Pinpoint the cell where the given text exists, returning its (X, Y) midpoint coordinate. 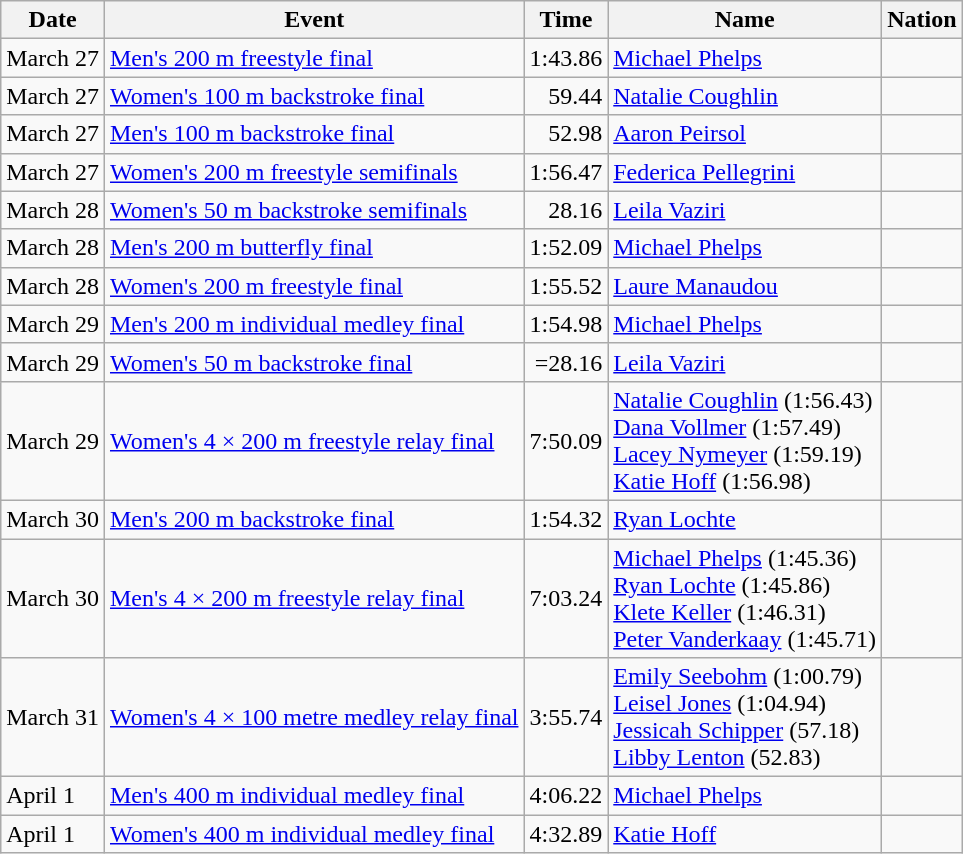
Men's 200 m backstroke final (314, 519)
Time (566, 20)
Katie Hoff (745, 834)
Men's 200 m butterfly final (314, 248)
1:56.47 (566, 172)
Event (314, 20)
59.44 (566, 96)
1:54.32 (566, 519)
Natalie Coughlin (745, 96)
Ryan Lochte (745, 519)
Date (53, 20)
1:43.86 (566, 58)
7:03.24 (566, 598)
Name (745, 20)
Men's 200 m individual medley final (314, 324)
Women's 4 × 200 m freestyle relay final (314, 440)
Michael Phelps (1:45.36)Ryan Lochte (1:45.86)Klete Keller (1:46.31)Peter Vanderkaay (1:45.71) (745, 598)
Men's 4 × 200 m freestyle relay final (314, 598)
4:06.22 (566, 796)
Women's 400 m individual medley final (314, 834)
52.98 (566, 134)
Laure Manaudou (745, 286)
Women's 200 m freestyle semifinals (314, 172)
Women's 200 m freestyle final (314, 286)
Federica Pellegrini (745, 172)
Women's 50 m backstroke semifinals (314, 210)
1:54.98 (566, 324)
Men's 200 m freestyle final (314, 58)
Women's 100 m backstroke final (314, 96)
=28.16 (566, 362)
1:55.52 (566, 286)
Emily Seebohm (1:00.79)Leisel Jones (1:04.94)Jessicah Schipper (57.18)Libby Lenton (52.83) (745, 718)
March 31 (53, 718)
Men's 400 m individual medley final (314, 796)
Women's 4 × 100 metre medley relay final (314, 718)
1:52.09 (566, 248)
Aaron Peirsol (745, 134)
Nation (922, 20)
Natalie Coughlin (1:56.43)Dana Vollmer (1:57.49)Lacey Nymeyer (1:59.19)Katie Hoff (1:56.98) (745, 440)
Men's 100 m backstroke final (314, 134)
4:32.89 (566, 834)
7:50.09 (566, 440)
3:55.74 (566, 718)
Women's 50 m backstroke final (314, 362)
28.16 (566, 210)
